Extract the [X, Y] coordinate from the center of the cell holding the provided text.  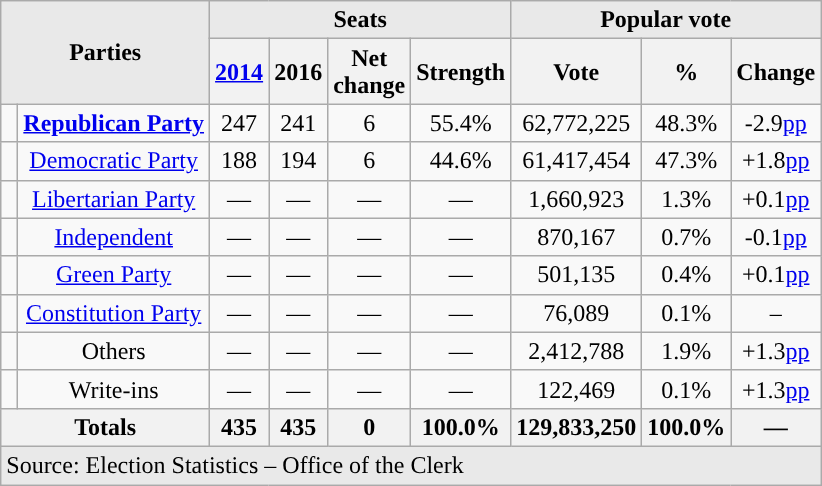
62,772,225 [576, 123]
0 [370, 427]
– [776, 313]
Totals [106, 427]
188 [240, 161]
Republican Party [114, 123]
Independent [114, 237]
Netchange [370, 72]
0.4% [686, 275]
76,089 [576, 313]
-2.9pp [776, 123]
47.3% [686, 161]
Green Party [114, 275]
2,412,788 [576, 351]
129,833,250 [576, 427]
Source: Election Statistics – Office of the Clerk [411, 465]
+1.8pp [776, 161]
Popular vote [666, 20]
2014 [240, 72]
122,469 [576, 389]
Democratic Party [114, 161]
241 [298, 123]
Others [114, 351]
0.7% [686, 237]
501,135 [576, 275]
1.3% [686, 199]
247 [240, 123]
Constitution Party [114, 313]
2016 [298, 72]
Seats [360, 20]
1,660,923 [576, 199]
1.9% [686, 351]
Change [776, 72]
61,417,454 [576, 161]
194 [298, 161]
Write-ins [114, 389]
Parties [106, 52]
48.3% [686, 123]
Vote [576, 72]
Libertarian Party [114, 199]
-0.1pp [776, 237]
44.6% [461, 161]
Strength [461, 72]
870,167 [576, 237]
% [686, 72]
55.4% [461, 123]
